Output the (x, y) coordinate of the center of the cell containing the given text.  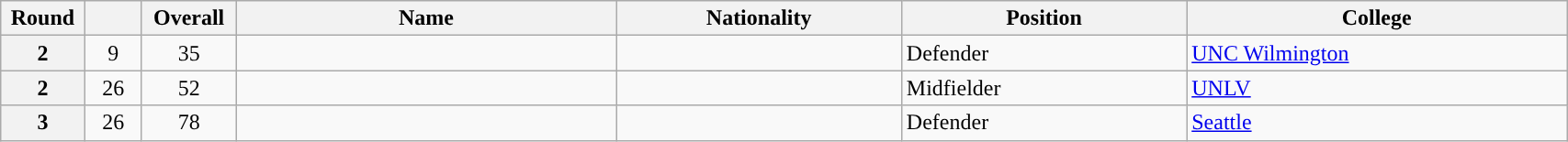
Midfielder (1043, 88)
Position (1043, 18)
Nationality (759, 18)
Seattle (1377, 123)
Name (426, 18)
9 (113, 53)
College (1377, 18)
Round (42, 18)
Overall (189, 18)
UNC Wilmington (1377, 53)
52 (189, 88)
35 (189, 53)
78 (189, 123)
UNLV (1377, 88)
3 (42, 123)
